Return the [x, y] coordinate for the center point of the cell that contains the specified text.  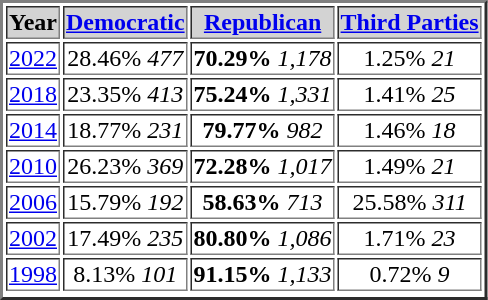
1.71% 23 [410, 238]
25.58% 311 [410, 202]
23.35% 413 [126, 94]
Democratic [126, 22]
2010 [33, 166]
2018 [33, 94]
0.72% 9 [410, 274]
1998 [33, 274]
8.13% 101 [126, 274]
2014 [33, 130]
Year [33, 22]
2006 [33, 202]
1.41% 25 [410, 94]
18.77% 231 [126, 130]
70.29% 1,178 [263, 58]
28.46% 477 [126, 58]
26.23% 369 [126, 166]
1.49% 21 [410, 166]
80.80% 1,086 [263, 238]
91.15% 1,133 [263, 274]
1.25% 21 [410, 58]
2002 [33, 238]
17.49% 235 [126, 238]
Republican [263, 22]
79.77% 982 [263, 130]
58.63% 713 [263, 202]
Third Parties [410, 22]
75.24% 1,331 [263, 94]
2022 [33, 58]
72.28% 1,017 [263, 166]
1.46% 18 [410, 130]
15.79% 192 [126, 202]
